Determine the [x, y] coordinate at the center of the cell enclosing the given text.  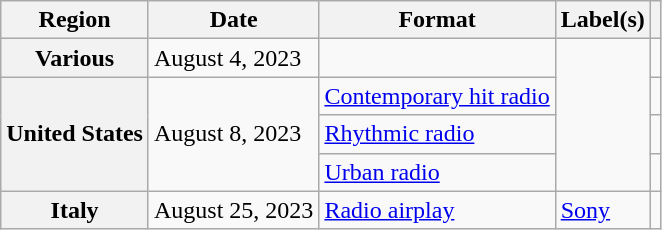
Urban radio [437, 172]
Format [437, 20]
Date [233, 20]
Rhythmic radio [437, 134]
Italy [75, 210]
August 8, 2023 [233, 134]
Label(s) [602, 20]
Radio airplay [437, 210]
August 4, 2023 [233, 58]
United States [75, 134]
Region [75, 20]
August 25, 2023 [233, 210]
Sony [602, 210]
Various [75, 58]
Contemporary hit radio [437, 96]
